Extract the [x, y] coordinate from the center of the cell holding the provided text.  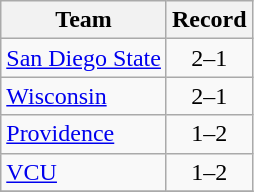
Team [84, 20]
Providence [84, 134]
San Diego State [84, 58]
VCU [84, 172]
Record [209, 20]
Wisconsin [84, 96]
